From the cell containing the given text, extract its center point as (X, Y) coordinate. 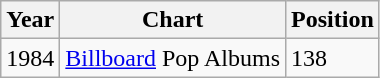
138 (333, 58)
1984 (30, 58)
Year (30, 20)
Chart (173, 20)
Position (333, 20)
Billboard Pop Albums (173, 58)
